Pinpoint the cell where the given text exists, returning its [x, y] midpoint coordinate. 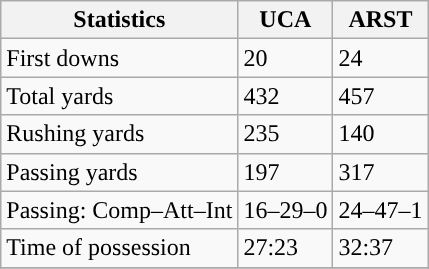
140 [380, 134]
457 [380, 96]
First downs [120, 58]
ARST [380, 20]
16–29–0 [286, 210]
20 [286, 58]
317 [380, 172]
32:37 [380, 248]
235 [286, 134]
Passing: Comp–Att–Int [120, 210]
Total yards [120, 96]
Statistics [120, 20]
Passing yards [120, 172]
197 [286, 172]
24 [380, 58]
24–47–1 [380, 210]
Time of possession [120, 248]
Rushing yards [120, 134]
27:23 [286, 248]
432 [286, 96]
UCA [286, 20]
